Detect which cell encompasses the target text, then output its (x, y) center coordinate. 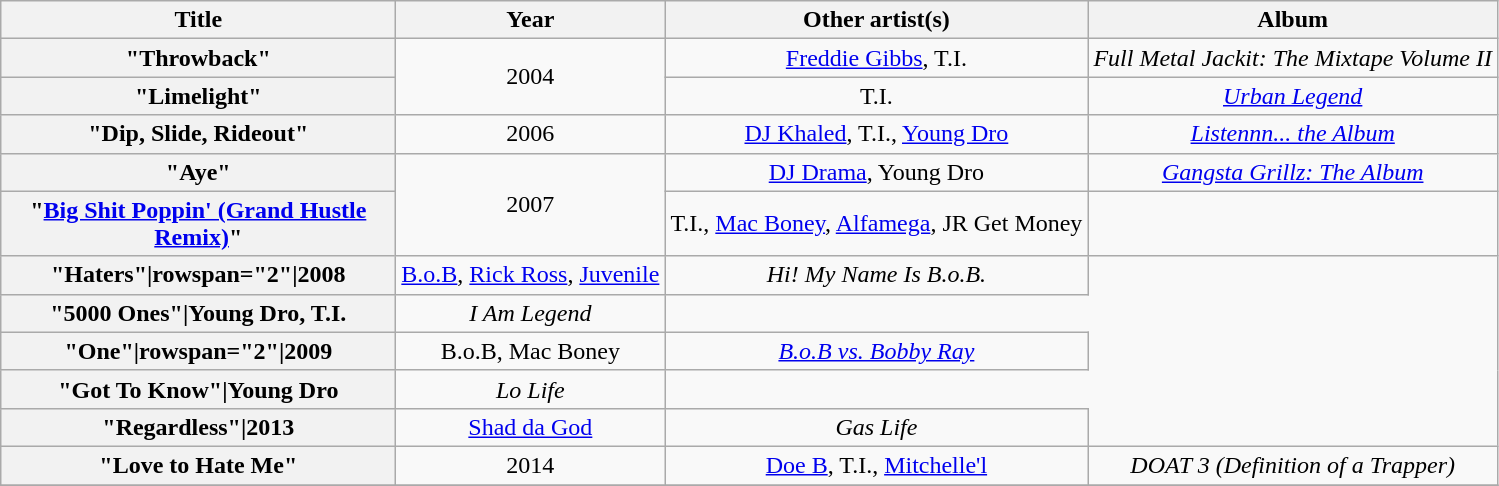
Shad da God (530, 427)
"5000 Ones"|Young Dro, T.I. (198, 313)
2004 (530, 77)
"Throwback" (198, 58)
B.o.B, Mac Boney (530, 351)
DOAT 3 (Definition of a Trapper) (1293, 465)
B.o.B vs. Bobby Ray (876, 351)
"One"|rowspan="2"|2009 (198, 351)
"Love to Hate Me" (198, 465)
Listennn... the Album (1293, 134)
DJ Drama, Young Dro (876, 172)
Title (198, 20)
"Regardless"|2013 (198, 427)
Urban Legend (1293, 96)
Gangsta Grillz: The Album (1293, 172)
2014 (530, 465)
"Dip, Slide, Rideout" (198, 134)
"Got To Know"|Young Dro (198, 389)
Album (1293, 20)
"Aye" (198, 172)
2007 (530, 204)
Freddie Gibbs, T.I. (876, 58)
Full Metal Jackit: The Mixtape Volume II (1293, 58)
Gas Life (876, 427)
"Haters"|rowspan="2"|2008 (198, 275)
B.o.B, Rick Ross, Juvenile (530, 275)
T.I., Mac Boney, Alfamega, JR Get Money (876, 224)
"Limelight" (198, 96)
Other artist(s) (876, 20)
I Am Legend (530, 313)
DJ Khaled, T.I., Young Dro (876, 134)
Year (530, 20)
"Big Shit Poppin' (Grand Hustle Remix)" (198, 224)
Hi! My Name Is B.o.B. (876, 275)
T.I. (876, 96)
Lo Life (530, 389)
2006 (530, 134)
Doe B, T.I., Mitchelle'l (876, 465)
